Capture the cell that displays the provided text and extract its (X, Y) central coordinate. 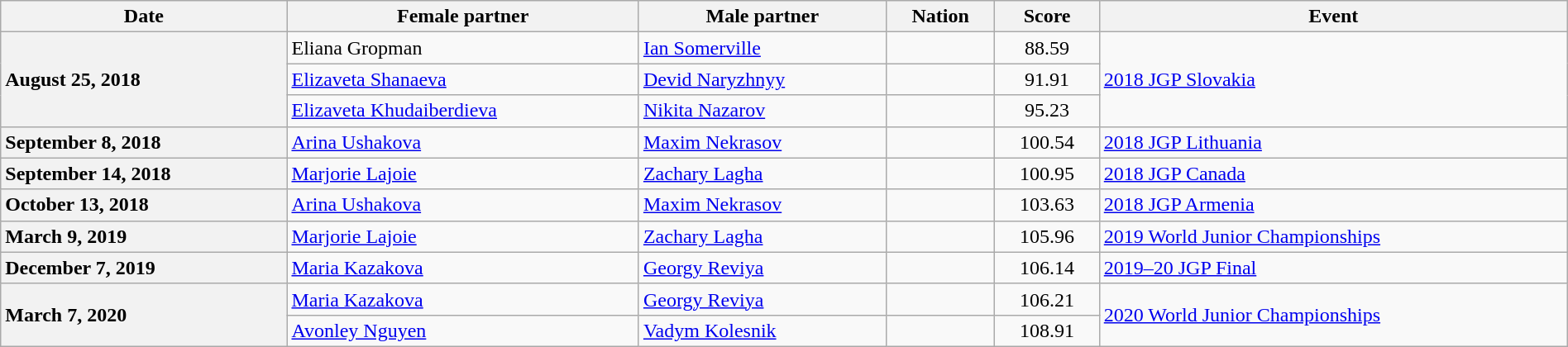
August 25, 2018 (144, 79)
Male partner (762, 17)
106.14 (1047, 268)
Nikita Nazarov (762, 111)
2018 JGP Slovakia (1333, 79)
March 9, 2019 (144, 236)
Avonley Nguyen (463, 330)
Ian Somerville (762, 48)
2019 World Junior Championships (1333, 236)
October 13, 2018 (144, 205)
100.54 (1047, 142)
2018 JGP Lithuania (1333, 142)
Devid Naryzhnyy (762, 79)
2018 JGP Armenia (1333, 205)
December 7, 2019 (144, 268)
2020 World Junior Championships (1333, 315)
91.91 (1047, 79)
88.59 (1047, 48)
2019–20 JGP Final (1333, 268)
Elizaveta Shanaeva (463, 79)
March 7, 2020 (144, 315)
Score (1047, 17)
Female partner (463, 17)
100.95 (1047, 173)
Event (1333, 17)
105.96 (1047, 236)
103.63 (1047, 205)
2018 JGP Canada (1333, 173)
Elizaveta Khudaiberdieva (463, 111)
Nation (940, 17)
108.91 (1047, 330)
September 8, 2018 (144, 142)
Date (144, 17)
106.21 (1047, 299)
Vadym Kolesnik (762, 330)
September 14, 2018 (144, 173)
Eliana Gropman (463, 48)
95.23 (1047, 111)
